For the text-containing cell, return its midpoint in [X, Y] coordinate format. 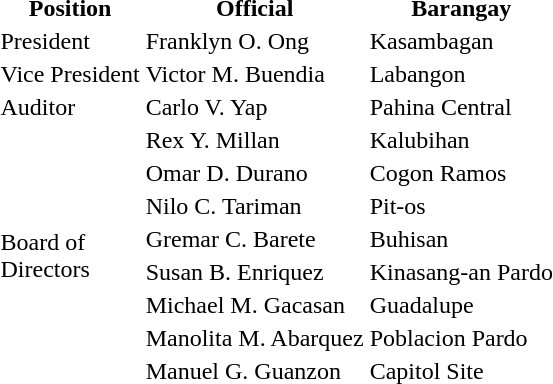
Gremar C. Barete [254, 239]
Omar D. Durano [254, 173]
Manolita M. Abarquez [254, 338]
Franklyn O. Ong [254, 41]
Michael M. Gacasan [254, 305]
Victor M. Buendia [254, 74]
Rex Y. Millan [254, 140]
Carlo V. Yap [254, 107]
Nilo C. Tariman [254, 206]
Susan B. Enriquez [254, 272]
